Capture the cell that displays the provided text and extract its (X, Y) central coordinate. 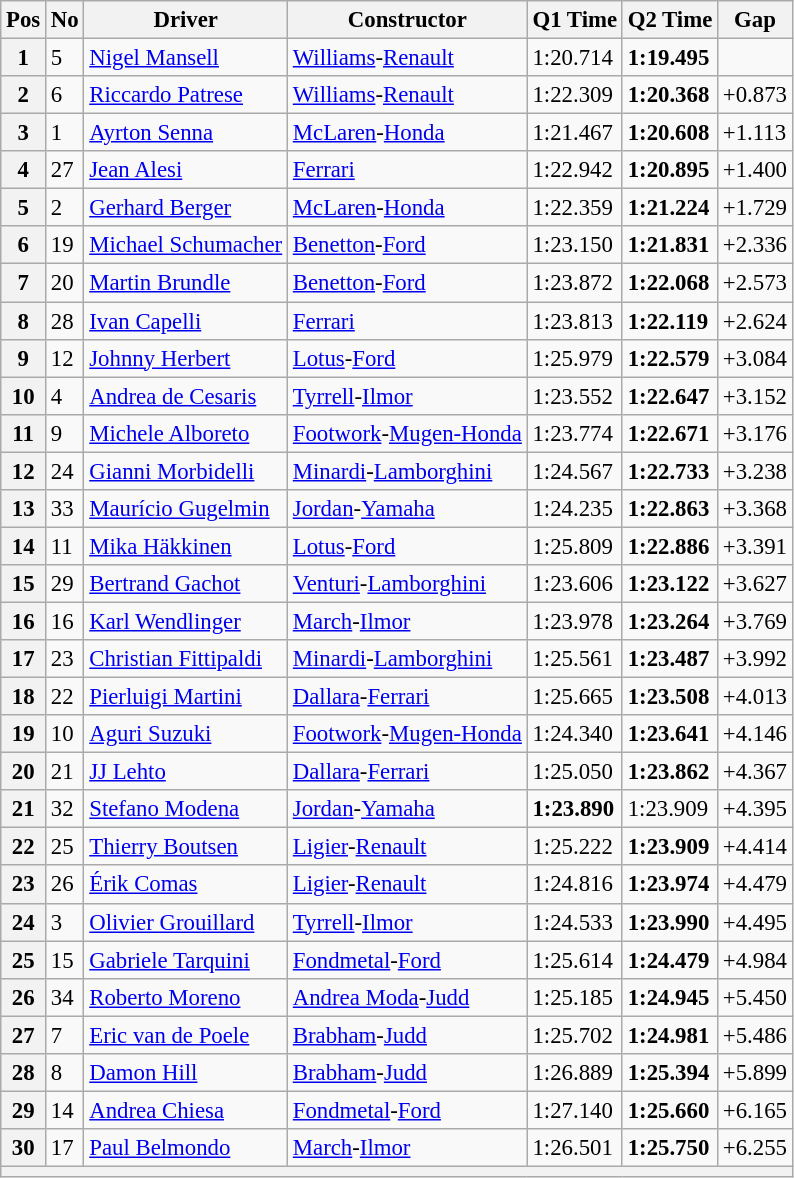
Damon Hill (186, 1073)
Jean Alesi (186, 170)
+3.391 (756, 546)
1:20.608 (670, 133)
1:23.487 (670, 659)
Thierry Boutsen (186, 847)
1:19.495 (670, 58)
Bertrand Gachot (186, 584)
1:20.895 (670, 170)
34 (65, 997)
+4.013 (756, 697)
Gap (756, 20)
1:23.872 (574, 283)
Gianni Morbidelli (186, 471)
1:24.945 (670, 997)
Andrea Chiesa (186, 1110)
No (65, 20)
1:22.671 (670, 433)
1:25.561 (574, 659)
Michael Schumacher (186, 245)
+3.368 (756, 509)
1:21.467 (574, 133)
1:24.567 (574, 471)
1:24.816 (574, 885)
Ayrton Senna (186, 133)
+2.573 (756, 283)
+4.395 (756, 809)
1:23.890 (574, 809)
+3.238 (756, 471)
1:23.862 (670, 772)
1:23.978 (574, 621)
Q1 Time (574, 20)
+1.113 (756, 133)
1:20.714 (574, 58)
+4.479 (756, 885)
1:24.533 (574, 922)
+4.495 (756, 922)
1:21.224 (670, 208)
1:22.119 (670, 321)
1:23.150 (574, 245)
Maurício Gugelmin (186, 509)
1:24.235 (574, 509)
Andrea de Cesaris (186, 396)
+4.146 (756, 734)
32 (65, 809)
Roberto Moreno (186, 997)
Michele Alboreto (186, 433)
+3.627 (756, 584)
30 (24, 1148)
Pierluigi Martini (186, 697)
1:23.813 (574, 321)
1:22.579 (670, 358)
Venturi-Lamborghini (407, 584)
1:22.942 (574, 170)
Mika Häkkinen (186, 546)
1:25.979 (574, 358)
1:23.641 (670, 734)
+5.450 (756, 997)
Riccardo Patrese (186, 95)
+2.624 (756, 321)
1:23.552 (574, 396)
18 (24, 697)
1:24.340 (574, 734)
+3.152 (756, 396)
1:24.479 (670, 960)
Érik Comas (186, 885)
JJ Lehto (186, 772)
+5.899 (756, 1073)
Driver (186, 20)
1:23.606 (574, 584)
Olivier Grouillard (186, 922)
+5.486 (756, 1035)
1:23.508 (670, 697)
Aguri Suzuki (186, 734)
13 (24, 509)
Stefano Modena (186, 809)
Ivan Capelli (186, 321)
Nigel Mansell (186, 58)
1:23.774 (574, 433)
+4.367 (756, 772)
1:25.750 (670, 1148)
Martin Brundle (186, 283)
+3.769 (756, 621)
1:22.647 (670, 396)
1:23.264 (670, 621)
1:23.974 (670, 885)
1:25.185 (574, 997)
+3.084 (756, 358)
Karl Wendlinger (186, 621)
1:26.501 (574, 1148)
+6.165 (756, 1110)
1:25.702 (574, 1035)
1:23.122 (670, 584)
1:22.309 (574, 95)
1:27.140 (574, 1110)
Johnny Herbert (186, 358)
1:25.222 (574, 847)
1:22.068 (670, 283)
1:23.990 (670, 922)
Gerhard Berger (186, 208)
1:20.368 (670, 95)
Pos (24, 20)
1:25.614 (574, 960)
+6.255 (756, 1148)
Gabriele Tarquini (186, 960)
1:26.889 (574, 1073)
Constructor (407, 20)
1:24.981 (670, 1035)
Paul Belmondo (186, 1148)
+1.400 (756, 170)
Eric van de Poele (186, 1035)
+3.176 (756, 433)
1:25.660 (670, 1110)
Q2 Time (670, 20)
1:22.863 (670, 509)
+4.984 (756, 960)
1:21.831 (670, 245)
1:25.665 (574, 697)
1:22.359 (574, 208)
Christian Fittipaldi (186, 659)
1:25.809 (574, 546)
Andrea Moda-Judd (407, 997)
1:25.394 (670, 1073)
1:22.733 (670, 471)
+1.729 (756, 208)
33 (65, 509)
1:22.886 (670, 546)
+3.992 (756, 659)
1:25.050 (574, 772)
+0.873 (756, 95)
+2.336 (756, 245)
+4.414 (756, 847)
